For the text-containing cell, return its midpoint in [X, Y] coordinate format. 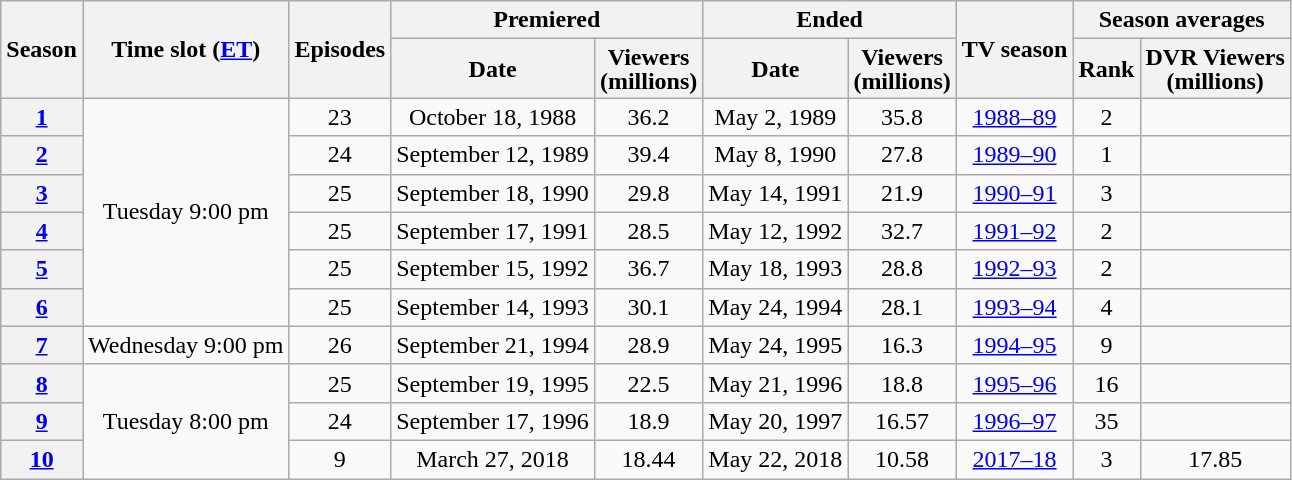
10 [42, 459]
October 18, 1988 [493, 117]
September 17, 1991 [493, 231]
1992–93 [1014, 269]
28.8 [902, 269]
May 24, 1994 [776, 307]
35 [1106, 421]
TV season [1014, 50]
6 [42, 307]
September 17, 1996 [493, 421]
September 19, 1995 [493, 383]
1990–91 [1014, 193]
7 [42, 345]
21.9 [902, 193]
22.5 [648, 383]
39.4 [648, 155]
May 2, 1989 [776, 117]
16 [1106, 383]
DVR Viewers(millions) [1215, 68]
Season [42, 50]
September 14, 1993 [493, 307]
September 15, 1992 [493, 269]
28.9 [648, 345]
May 22, 2018 [776, 459]
May 18, 1993 [776, 269]
September 12, 1989 [493, 155]
18.9 [648, 421]
1989–90 [1014, 155]
May 14, 1991 [776, 193]
Tuesday 9:00 pm [185, 212]
Premiered [547, 20]
23 [340, 117]
Time slot (ET) [185, 50]
Season averages [1182, 20]
Tuesday 8:00 pm [185, 421]
Wednesday 9:00 pm [185, 345]
May 21, 1996 [776, 383]
1991–92 [1014, 231]
Rank [1106, 68]
8 [42, 383]
30.1 [648, 307]
2017–18 [1014, 459]
18.8 [902, 383]
17.85 [1215, 459]
May 12, 1992 [776, 231]
March 27, 2018 [493, 459]
Ended [830, 20]
1995–96 [1014, 383]
16.57 [902, 421]
29.8 [648, 193]
32.7 [902, 231]
5 [42, 269]
28.1 [902, 307]
Episodes [340, 50]
May 24, 1995 [776, 345]
27.8 [902, 155]
September 18, 1990 [493, 193]
36.2 [648, 117]
18.44 [648, 459]
35.8 [902, 117]
10.58 [902, 459]
1994–95 [1014, 345]
May 20, 1997 [776, 421]
September 21, 1994 [493, 345]
36.7 [648, 269]
1993–94 [1014, 307]
16.3 [902, 345]
28.5 [648, 231]
1988–89 [1014, 117]
May 8, 1990 [776, 155]
1996–97 [1014, 421]
26 [340, 345]
